For the text-containing cell, return its midpoint in (X, Y) coordinate format. 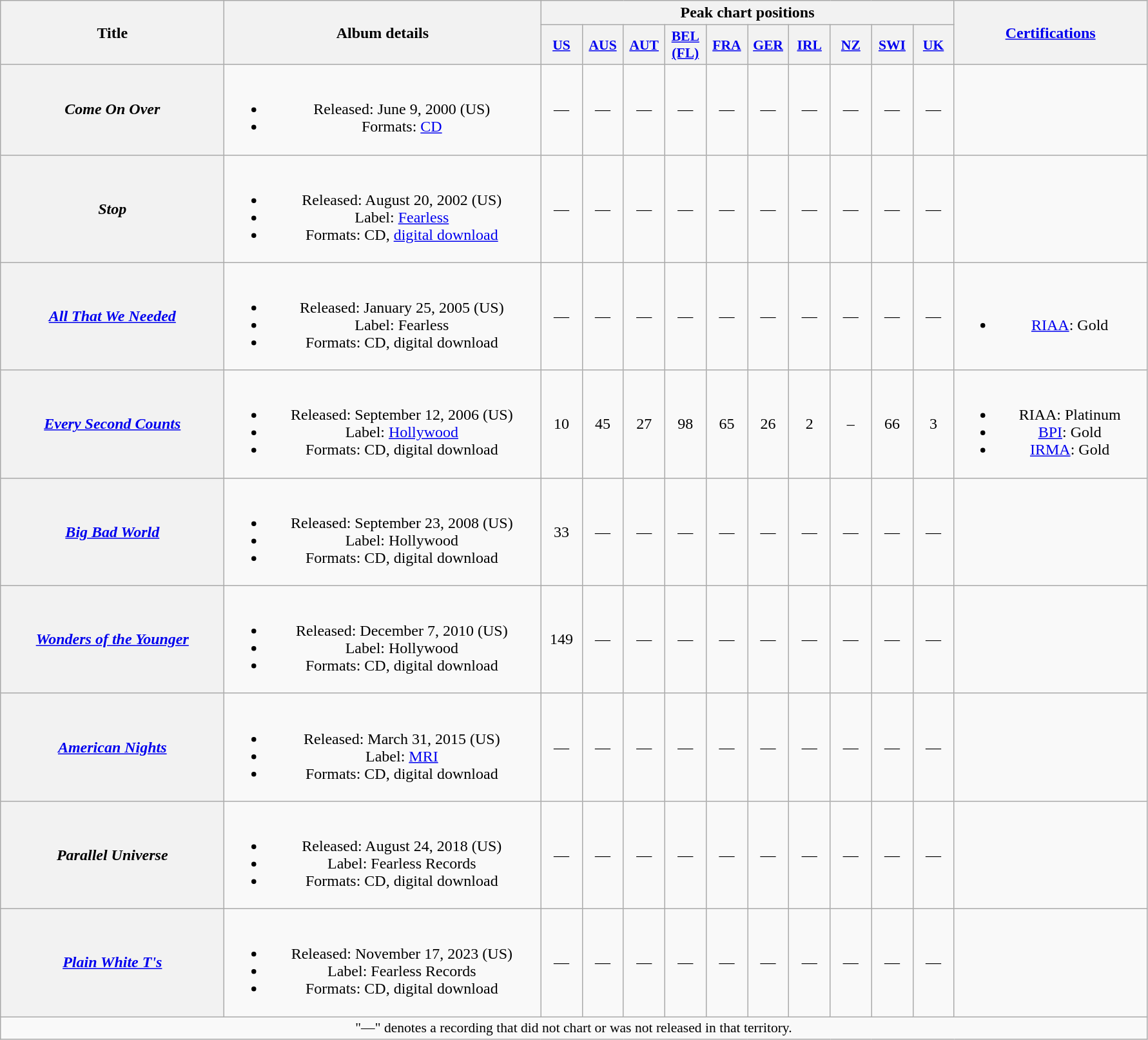
FRA (726, 45)
149 (561, 640)
Released: September 23, 2008 (US)Label: HollywoodFormats: CD, digital download (383, 531)
RIAA: Gold (1051, 316)
SWI (892, 45)
Wonders of the Younger (112, 640)
Released: September 12, 2006 (US)Label: HollywoodFormats: CD, digital download (383, 424)
GER (768, 45)
Released: August 24, 2018 (US)Label: Fearless RecordsFormats: CD, digital download (383, 855)
Certifications (1051, 32)
27 (644, 424)
Big Bad World (112, 531)
65 (726, 424)
Plain White T's (112, 962)
Released: January 25, 2005 (US)Label: FearlessFormats: CD, digital download (383, 316)
AUT (644, 45)
10 (561, 424)
Released: June 9, 2000 (US)Formats: CD (383, 110)
Released: March 31, 2015 (US)Label: MRIFormats: CD, digital download (383, 747)
RIAA: PlatinumBPI: GoldIRMA: Gold (1051, 424)
"—" denotes a recording that did not chart or was not released in that territory. (574, 1028)
3 (933, 424)
Every Second Counts (112, 424)
66 (892, 424)
98 (685, 424)
33 (561, 531)
Stop (112, 209)
AUS (603, 45)
All That We Needed (112, 316)
26 (768, 424)
45 (603, 424)
BEL(FL) (685, 45)
Title (112, 32)
Released: December 7, 2010 (US)Label: HollywoodFormats: CD, digital download (383, 640)
– (851, 424)
Peak chart positions (748, 13)
Album details (383, 32)
Come On Over (112, 110)
American Nights (112, 747)
2 (810, 424)
US (561, 45)
Released: August 20, 2002 (US)Label: FearlessFormats: CD, digital download (383, 209)
Parallel Universe (112, 855)
Released: November 17, 2023 (US)Label: Fearless RecordsFormats: CD, digital download (383, 962)
NZ (851, 45)
UK (933, 45)
IRL (810, 45)
